Extract the [x, y] coordinate from the center of the cell holding the provided text.  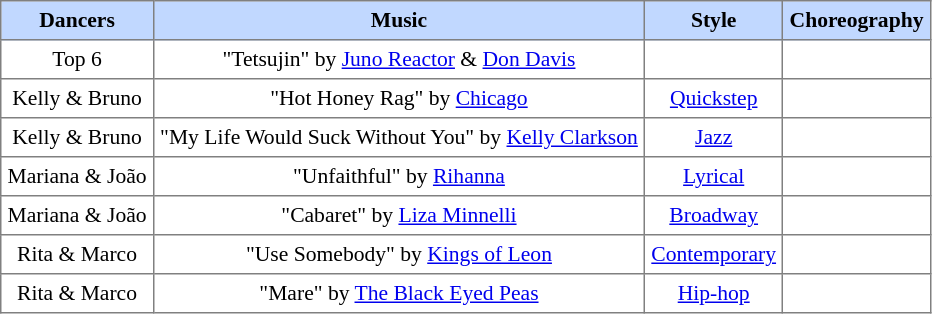
Lyrical [714, 176]
Music [398, 20]
"My Life Would Suck Without You" by Kelly Clarkson [398, 138]
"Mare" by The Black Eyed Peas [398, 294]
Jazz [714, 138]
Quickstep [714, 98]
Contemporary [714, 254]
"Use Somebody" by Kings of Leon [398, 254]
"Unfaithful" by Rihanna [398, 176]
Dancers [78, 20]
Broadway [714, 216]
Choreography [856, 20]
"Cabaret" by Liza Minnelli [398, 216]
Style [714, 20]
"Tetsujin" by Juno Reactor & Don Davis [398, 60]
"Hot Honey Rag" by Chicago [398, 98]
Top 6 [78, 60]
Hip-hop [714, 294]
